Pinpoint the cell where the given text exists, returning its [X, Y] midpoint coordinate. 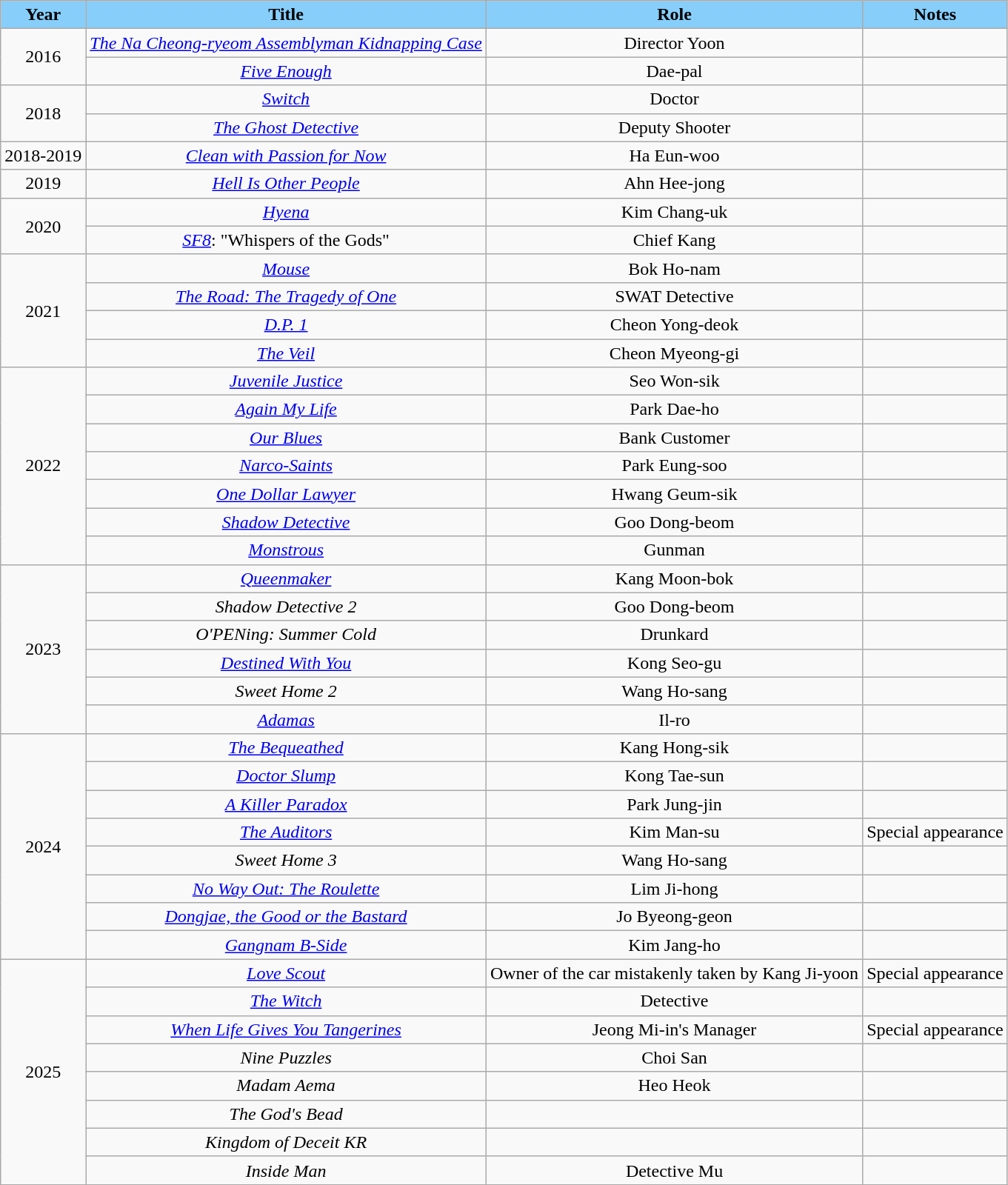
Deputy Shooter [674, 127]
SWAT Detective [674, 296]
Gunman [674, 550]
Park Dae-ho [674, 410]
Title [286, 15]
2021 [43, 310]
Kim Chang-uk [674, 212]
D.P. 1 [286, 324]
Hyena [286, 212]
Kong Tae-sun [674, 775]
Bok Ho-nam [674, 268]
Shadow Detective [286, 522]
A Killer Paradox [286, 804]
Kang Moon-bok [674, 578]
Park Jung-jin [674, 804]
Detective Mu [674, 1170]
2025 [43, 1072]
The Witch [286, 1001]
Park Eung-soo [674, 466]
Kim Man-su [674, 832]
Juvenile Justice [286, 381]
Kim Jang-ho [674, 945]
Sweet Home 2 [286, 691]
The Road: The Tragedy of One [286, 296]
Destined With You [286, 663]
Chief Kang [674, 240]
Owner of the car mistakenly taken by Kang Ji-yoon [674, 973]
Drunkard [674, 635]
Choi San [674, 1058]
Ahn Hee-jong [674, 184]
One Dollar Lawyer [286, 494]
SF8: "Whispers of the Gods" [286, 240]
Role [674, 15]
Cheon Yong-deok [674, 324]
Gangnam B-Side [286, 945]
Cheon Myeong-gi [674, 353]
Kang Hong-sik [674, 747]
Mouse [286, 268]
Monstrous [286, 550]
Il-ro [674, 719]
Hwang Geum-sik [674, 494]
The Na Cheong-ryeom Assemblyman Kidnapping Case [286, 43]
Switch [286, 99]
Seo Won-sik [674, 381]
2016 [43, 57]
Jo Byeong-geon [674, 917]
Notes [935, 15]
2019 [43, 184]
Kong Seo-gu [674, 663]
2018 [43, 113]
Director Yoon [674, 43]
Hell Is Other People [286, 184]
The God's Bead [286, 1114]
The Ghost Detective [286, 127]
Detective [674, 1001]
Dae-pal [674, 71]
Madam Aema [286, 1086]
2024 [43, 846]
Jeong Mi-in's Manager [674, 1029]
The Bequeathed [286, 747]
Inside Man [286, 1170]
Adamas [286, 719]
Queenmaker [286, 578]
When Life Gives You Tangerines [286, 1029]
Sweet Home 3 [286, 861]
Heo Heok [674, 1086]
Ha Eun-woo [674, 156]
Our Blues [286, 438]
Bank Customer [674, 438]
Year [43, 15]
The Auditors [286, 832]
2022 [43, 466]
Doctor Slump [286, 775]
Nine Puzzles [286, 1058]
Love Scout [286, 973]
Lim Ji-hong [674, 889]
2020 [43, 226]
Dongjae, the Good or the Bastard [286, 917]
Clean with Passion for Now [286, 156]
Shadow Detective 2 [286, 607]
The Veil [286, 353]
Five Enough [286, 71]
2018-2019 [43, 156]
O'PENing: Summer Cold [286, 635]
Kingdom of Deceit KR [286, 1142]
Narco-Saints [286, 466]
No Way Out: The Roulette [286, 889]
2023 [43, 649]
Doctor [674, 99]
Again My Life [286, 410]
